Locate the cell with the specified text and output its [X, Y] center coordinate. 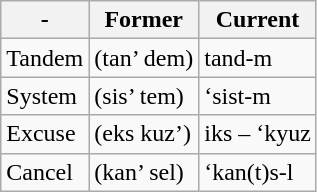
Excuse [45, 134]
(tan’ dem) [144, 58]
(kan’ sel) [144, 172]
(eks kuz’) [144, 134]
- [45, 20]
Former [144, 20]
‘kan(t)s-l [258, 172]
Current [258, 20]
Cancel [45, 172]
‘sist-m [258, 96]
tand-m [258, 58]
Tandem [45, 58]
(sis’ tem) [144, 96]
iks – ‘kyuz [258, 134]
System [45, 96]
